Detect which cell encompasses the target text, then output its (X, Y) center coordinate. 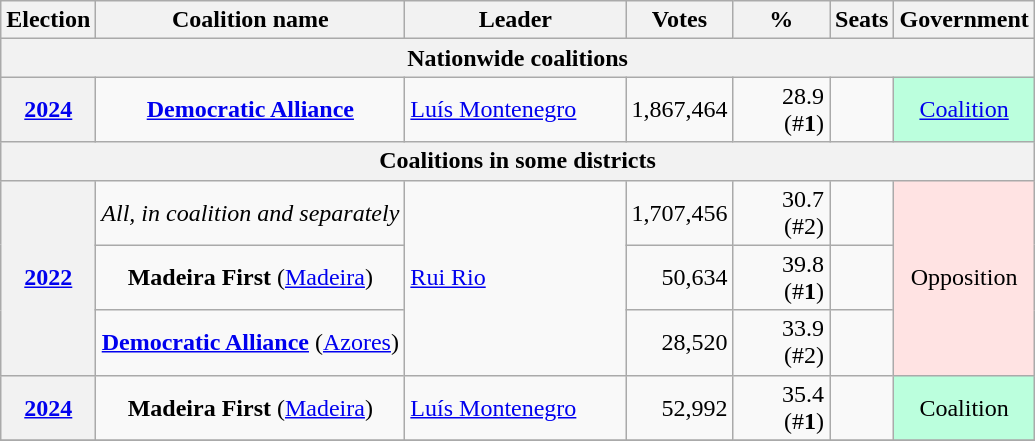
% (782, 20)
52,992 (680, 408)
All, in coalition and separately (250, 212)
Democratic Alliance (Azores) (250, 342)
1,707,456 (680, 212)
28.9 (#1) (782, 110)
50,634 (680, 278)
Rui Rio (516, 278)
30.7 (#2) (782, 212)
Seats (862, 20)
33.9 (#2) (782, 342)
39.8 (#1) (782, 278)
Nationwide coalitions (518, 58)
Opposition (964, 278)
2022 (48, 278)
28,520 (680, 342)
Government (964, 20)
35.4 (#1) (782, 408)
Leader (516, 20)
Coalition name (250, 20)
Election (48, 20)
Coalitions in some districts (518, 161)
1,867,464 (680, 110)
Votes (680, 20)
Democratic Alliance (250, 110)
